Detect which cell encompasses the target text, then output its (X, Y) center coordinate. 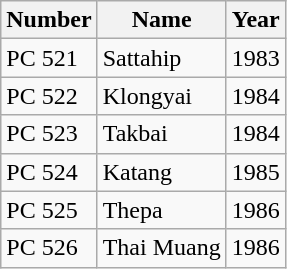
PC 524 (49, 172)
Sattahip (162, 58)
PC 526 (49, 248)
PC 525 (49, 210)
Year (256, 20)
PC 521 (49, 58)
1983 (256, 58)
Thepa (162, 210)
Thai Muang (162, 248)
Klongyai (162, 96)
1985 (256, 172)
Takbai (162, 134)
Number (49, 20)
Name (162, 20)
PC 522 (49, 96)
PC 523 (49, 134)
Katang (162, 172)
